Search for the cell housing the specified text and yield its (x, y) center coordinate. 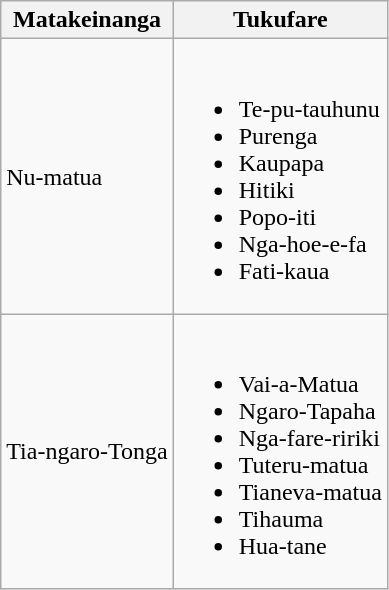
Matakeinanga (87, 20)
Tukufare (280, 20)
Vai-a-MatuaNgaro-TapahaNga-fare-ririkiTuteru-matuaTianeva-matuaTihaumaHua-tane (280, 452)
Tia-ngaro-Tonga (87, 452)
Te-pu-tauhunuPurengaKaupapaHitikiPopo-itiNga-hoe-e-faFati-kaua (280, 176)
Nu-matua (87, 176)
